Provide the (x, y) coordinate of the cell's center where the given text is located.  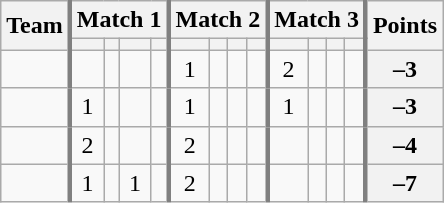
–4 (404, 145)
–7 (404, 183)
Team (36, 26)
Points (404, 26)
Match 2 (218, 20)
Match 1 (120, 20)
Match 3 (316, 20)
